Locate the cell with the specified text and output its [X, Y] center coordinate. 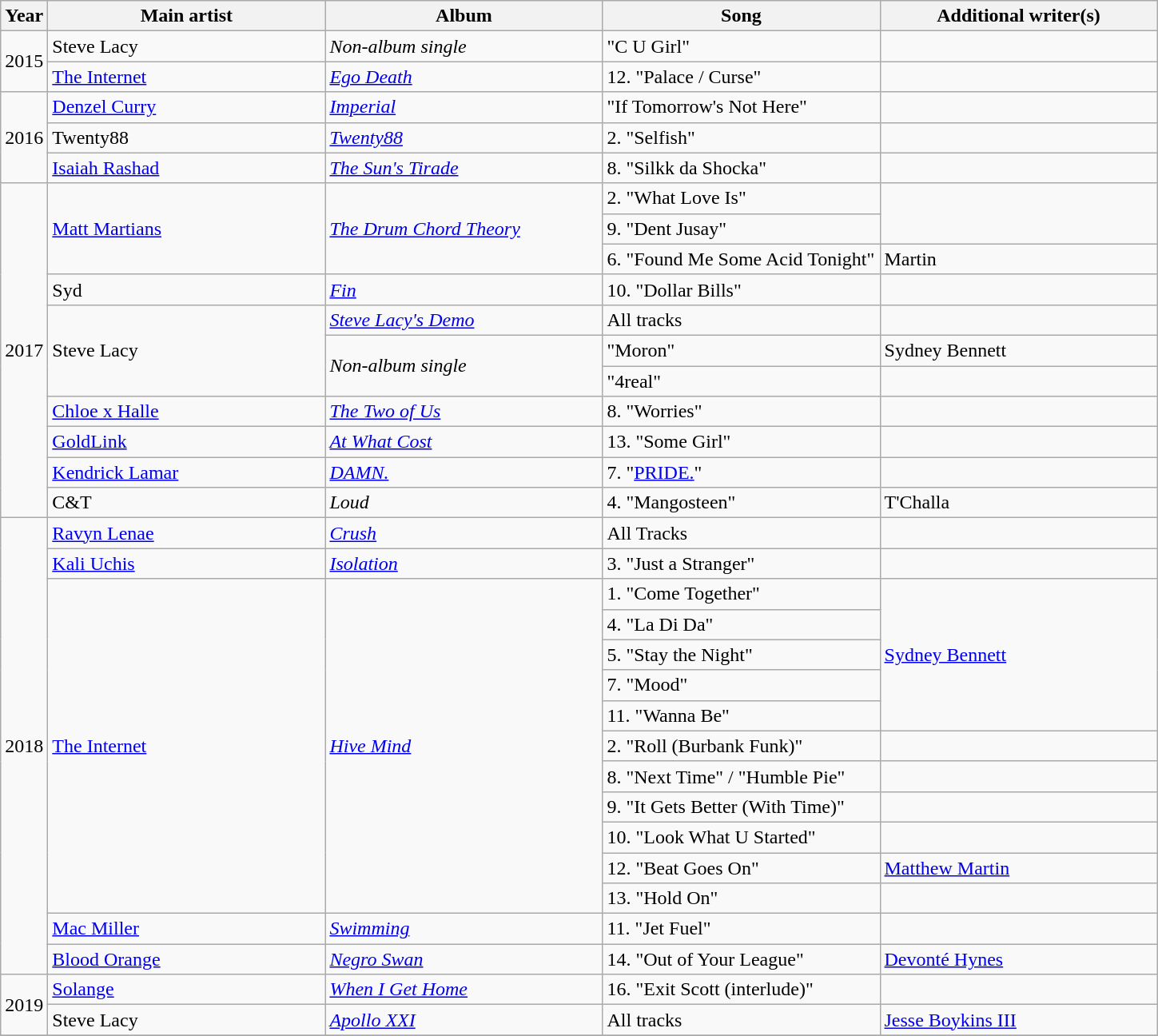
Matthew Martin [1018, 867]
12. "Beat Goes On" [742, 867]
Main artist [187, 16]
11. "Wanna Be" [742, 715]
13. "Some Girl" [742, 442]
"C U Girl" [742, 46]
Devonté Hynes [1018, 959]
Isolation [464, 564]
C&T [187, 503]
8. "Worries" [742, 412]
Apollo XXI [464, 1020]
13. "Hold On" [742, 899]
Album [464, 16]
"Moron" [742, 350]
All Tracks [742, 533]
Isaiah Rashad [187, 168]
Martin [1018, 259]
Jesse Boykins III [1018, 1020]
Song [742, 16]
2. "Selfish" [742, 137]
Fin [464, 289]
4. "Mangosteen" [742, 503]
2016 [24, 137]
2019 [24, 1005]
T'Challa [1018, 503]
Year [24, 16]
"4real" [742, 381]
10. "Look What U Started" [742, 837]
12. "Palace / Curse" [742, 77]
Ravyn Lenae [187, 533]
Steve Lacy's Demo [464, 320]
2. "What Love Is" [742, 198]
DAMN. [464, 472]
Kali Uchis [187, 564]
7. "PRIDE." [742, 472]
Imperial [464, 107]
2. "Roll (Burbank Funk)" [742, 746]
6. "Found Me Some Acid Tonight" [742, 259]
Chloe x Halle [187, 412]
11. "Jet Fuel" [742, 929]
7. "Mood" [742, 685]
Solange [187, 990]
5. "Stay the Night" [742, 655]
Additional writer(s) [1018, 16]
14. "Out of Your League" [742, 959]
16. "Exit Scott (interlude)" [742, 990]
Ego Death [464, 77]
3. "Just a Stranger" [742, 564]
Matt Martians [187, 229]
4. "La Di Da" [742, 624]
8. "Next Time" / "Humble Pie" [742, 776]
The Drum Chord Theory [464, 229]
10. "Dollar Bills" [742, 289]
9. "It Gets Better (With Time)" [742, 807]
The Two of Us [464, 412]
Crush [464, 533]
2018 [24, 747]
1. "Come Together" [742, 594]
Syd [187, 289]
The Sun's Tirade [464, 168]
8. "Silkk da Shocka" [742, 168]
Kendrick Lamar [187, 472]
2015 [24, 62]
GoldLink [187, 442]
Denzel Curry [187, 107]
"If Tomorrow's Not Here" [742, 107]
2017 [24, 350]
Swimming [464, 929]
9. "Dent Jusay" [742, 229]
At What Cost [464, 442]
Loud [464, 503]
Blood Orange [187, 959]
When I Get Home [464, 990]
Negro Swan [464, 959]
Mac Miller [187, 929]
Hive Mind [464, 747]
